Return [x, y] of the center of cell containing provided text 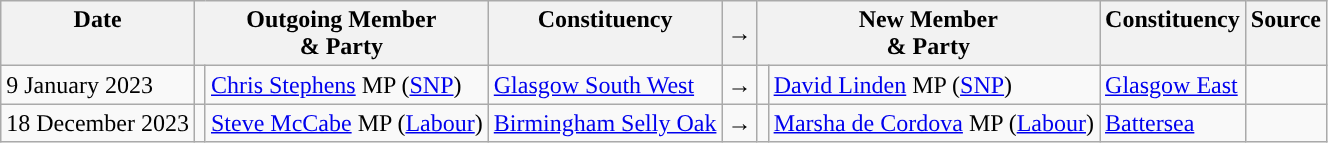
Steve McCabe MP (Labour) [346, 123]
18 December 2023 [98, 123]
Outgoing Member& Party [341, 34]
Marsha de Cordova MP (Labour) [934, 123]
Chris Stephens MP (SNP) [346, 85]
Birmingham Selly Oak [605, 123]
Date [98, 34]
David Linden MP (SNP) [934, 85]
Glasgow South West [605, 85]
Battersea [1173, 123]
Glasgow East [1173, 85]
Source [1286, 34]
9 January 2023 [98, 85]
New Member& Party [928, 34]
